Pinpoint the cell where the given text exists, returning its (X, Y) midpoint coordinate. 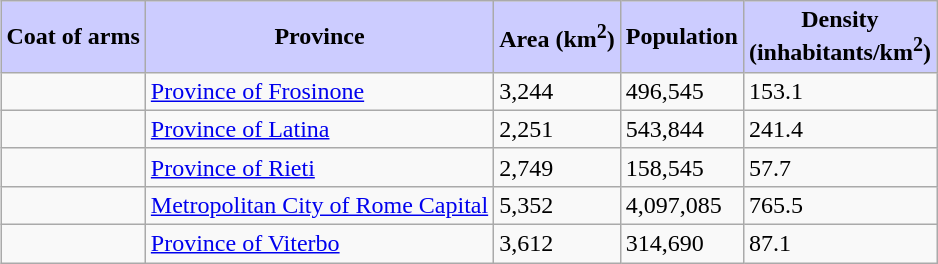
Province of Viterbo (319, 243)
Province of Rieti (319, 167)
Area (km2) (558, 37)
158,545 (682, 167)
765.5 (840, 205)
Coat of arms (73, 37)
Metropolitan City of Rome Capital (319, 205)
57.7 (840, 167)
4,097,085 (682, 205)
3,244 (558, 91)
153.1 (840, 91)
Province (319, 37)
Density(inhabitants/km2) (840, 37)
496,545 (682, 91)
Province of Latina (319, 129)
543,844 (682, 129)
87.1 (840, 243)
Population (682, 37)
2,251 (558, 129)
3,612 (558, 243)
2,749 (558, 167)
5,352 (558, 205)
Province of Frosinone (319, 91)
241.4 (840, 129)
314,690 (682, 243)
